Pinpoint the cell where the given text exists, returning its (X, Y) midpoint coordinate. 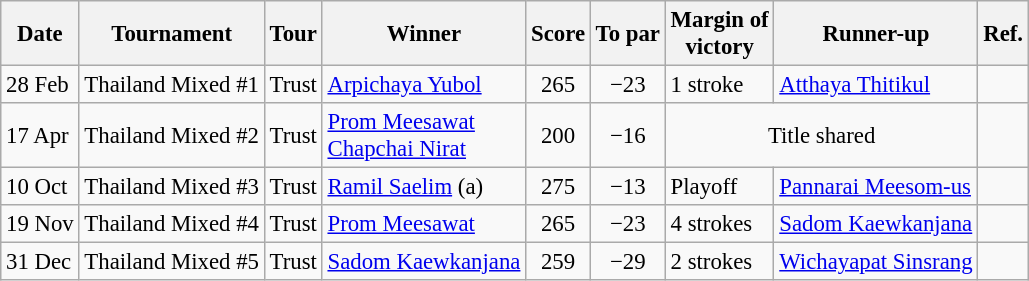
275 (558, 187)
10 Oct (40, 187)
Ramil Saelim (a) (424, 187)
17 Apr (40, 136)
Runner-up (876, 34)
Playoff (720, 187)
Thailand Mixed #4 (172, 224)
19 Nov (40, 224)
Prom Meesawat (424, 224)
Date (40, 34)
Wichayapat Sinsrang (876, 262)
200 (558, 136)
Atthaya Thitikul (876, 85)
To par (628, 34)
1 stroke (720, 85)
Title shared (822, 136)
Tour (293, 34)
−13 (628, 187)
Winner (424, 34)
−16 (628, 136)
Thailand Mixed #1 (172, 85)
Tournament (172, 34)
259 (558, 262)
4 strokes (720, 224)
Ref. (1003, 34)
Thailand Mixed #5 (172, 262)
−29 (628, 262)
Thailand Mixed #2 (172, 136)
Margin ofvictory (720, 34)
Prom Meesawat Chapchai Nirat (424, 136)
2 strokes (720, 262)
Thailand Mixed #3 (172, 187)
Score (558, 34)
28 Feb (40, 85)
31 Dec (40, 262)
Arpichaya Yubol (424, 85)
Pannarai Meesom-us (876, 187)
